Detect which cell encompasses the target text, then output its (x, y) center coordinate. 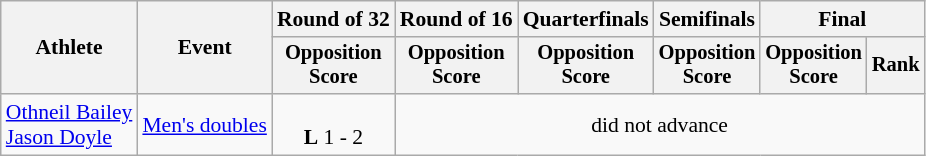
Event (204, 48)
Final (842, 19)
Rank (896, 66)
Round of 32 (334, 19)
Quarterfinals (586, 19)
Men's doubles (204, 124)
L 1 - 2 (334, 124)
Athlete (70, 48)
Othneil Bailey Jason Doyle (70, 124)
did not advance (660, 124)
Semifinals (708, 19)
Round of 16 (456, 19)
